Determine the [X, Y] coordinate at the center of the cell enclosing the given text.  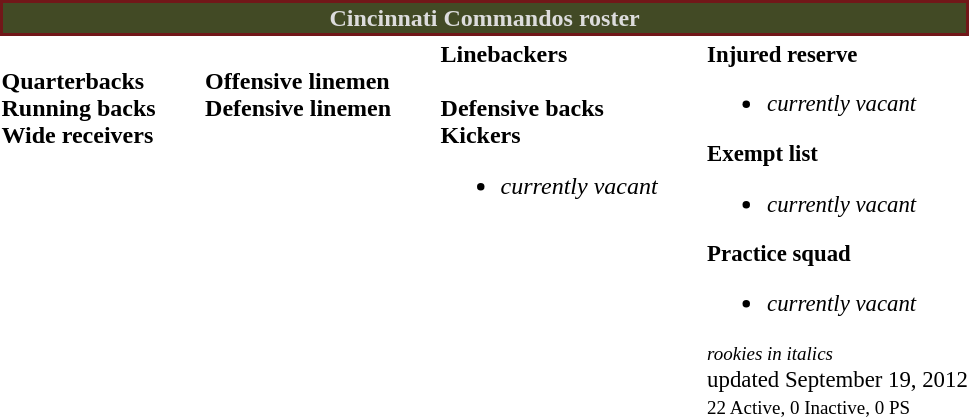
Cincinnati Commandos roster [484, 18]
